Identify which cell holds the provided text, then report its (x, y) central coordinate. 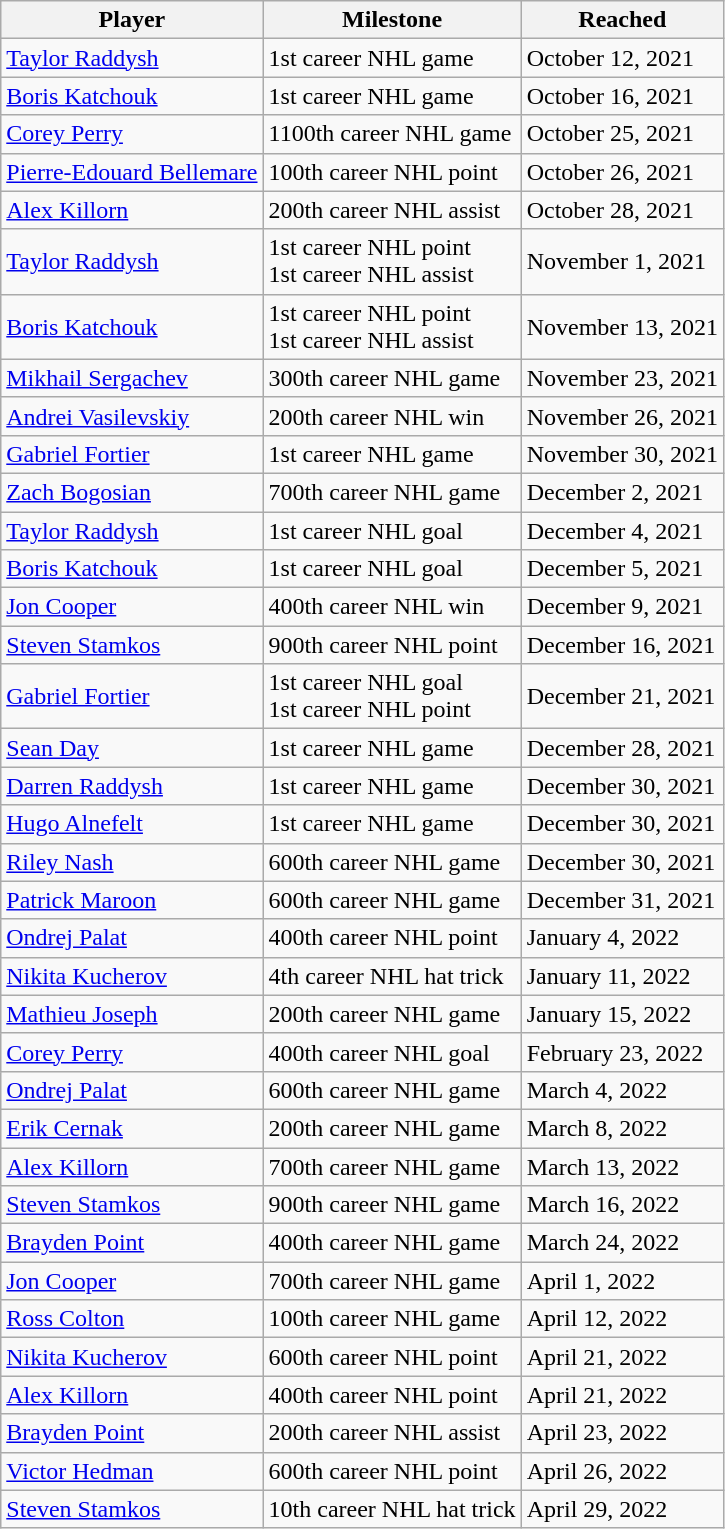
March 13, 2022 (622, 1167)
10th career NHL hat trick (392, 1509)
January 4, 2022 (622, 938)
December 31, 2021 (622, 900)
December 28, 2021 (622, 748)
100th career NHL point (392, 172)
Reached (622, 20)
Zach Bogosian (132, 492)
December 9, 2021 (622, 607)
Mikhail Sergachev (132, 378)
March 8, 2022 (622, 1128)
April 26, 2022 (622, 1471)
300th career NHL game (392, 378)
1st career NHL goal1st career NHL point (392, 696)
Erik Cernak (132, 1128)
400th career NHL goal (392, 1052)
December 4, 2021 (622, 531)
April 12, 2022 (622, 1319)
Patrick Maroon (132, 900)
March 24, 2022 (622, 1243)
December 21, 2021 (622, 696)
December 16, 2021 (622, 645)
October 16, 2021 (622, 96)
Milestone (392, 20)
Hugo Alnefelt (132, 824)
1100th career NHL game (392, 134)
February 23, 2022 (622, 1052)
January 15, 2022 (622, 1014)
Mathieu Joseph (132, 1014)
March 4, 2022 (622, 1090)
November 13, 2021 (622, 326)
October 26, 2021 (622, 172)
March 16, 2022 (622, 1205)
Player (132, 20)
Andrei Vasilevskiy (132, 416)
November 1, 2021 (622, 262)
December 2, 2021 (622, 492)
900th career NHL point (392, 645)
100th career NHL game (392, 1319)
January 11, 2022 (622, 976)
Sean Day (132, 748)
October 25, 2021 (622, 134)
4th career NHL hat trick (392, 976)
Victor Hedman (132, 1471)
November 30, 2021 (622, 454)
December 5, 2021 (622, 569)
Riley Nash (132, 862)
400th career NHL game (392, 1243)
900th career NHL game (392, 1205)
April 29, 2022 (622, 1509)
October 12, 2021 (622, 58)
November 23, 2021 (622, 378)
April 1, 2022 (622, 1281)
Darren Raddysh (132, 786)
April 23, 2022 (622, 1433)
Pierre-Edouard Bellemare (132, 172)
October 28, 2021 (622, 210)
Ross Colton (132, 1319)
November 26, 2021 (622, 416)
200th career NHL win (392, 416)
400th career NHL win (392, 607)
